Extract the [x, y] coordinate from the center of the cell holding the provided text.  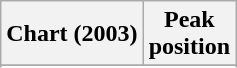
Chart (2003) [72, 34]
Peakposition [189, 34]
